Determine the [x, y] coordinate at the center of the cell enclosing the given text.  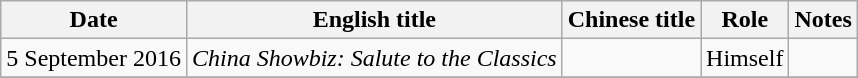
5 September 2016 [94, 58]
English title [374, 20]
Date [94, 20]
Notes [823, 20]
China Showbiz: Salute to the Classics [374, 58]
Role [745, 20]
Chinese title [631, 20]
Himself [745, 58]
